Locate the cell with the specified text and output its [x, y] center coordinate. 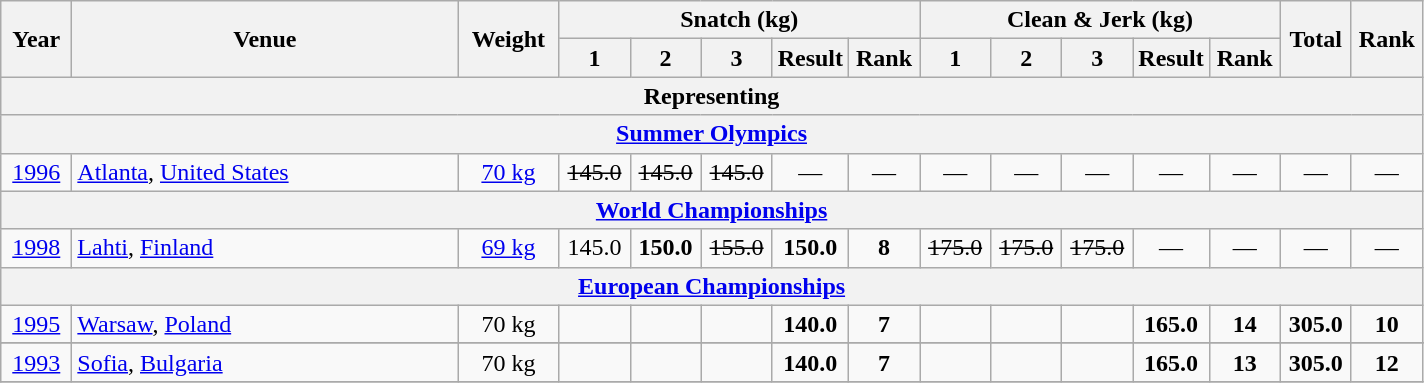
10 [1386, 324]
European Championships [712, 286]
Snatch (kg) [740, 20]
155.0 [736, 248]
1993 [36, 362]
Representing [712, 96]
Clean & Jerk (kg) [1100, 20]
Summer Olympics [712, 134]
Venue [265, 39]
Lahti, Finland [265, 248]
Atlanta, United States [265, 172]
14 [1244, 324]
Weight [508, 39]
Year [36, 39]
Warsaw, Poland [265, 324]
1996 [36, 172]
12 [1386, 362]
69 kg [508, 248]
13 [1244, 362]
Sofia, Bulgaria [265, 362]
World Championships [712, 210]
8 [884, 248]
1995 [36, 324]
Total [1316, 39]
1998 [36, 248]
